Provide the (X, Y) coordinate of the cell's center where the given text is located.  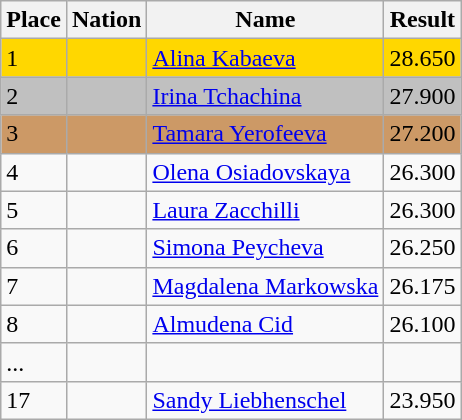
Sandy Liebhenschel (266, 400)
6 (34, 248)
27.900 (422, 96)
26.250 (422, 248)
8 (34, 324)
Place (34, 20)
Nation (106, 20)
Olena Osiadovskaya (266, 172)
17 (34, 400)
... (34, 362)
Simona Peycheva (266, 248)
3 (34, 134)
Irina Tchachina (266, 96)
5 (34, 210)
Name (266, 20)
7 (34, 286)
Almudena Cid (266, 324)
Laura Zacchilli (266, 210)
26.100 (422, 324)
27.200 (422, 134)
2 (34, 96)
1 (34, 58)
Alina Kabaeva (266, 58)
Result (422, 20)
23.950 (422, 400)
26.175 (422, 286)
4 (34, 172)
Tamara Yerofeeva (266, 134)
28.650 (422, 58)
Magdalena Markowska (266, 286)
